From the cell containing the given text, extract its center point as (X, Y) coordinate. 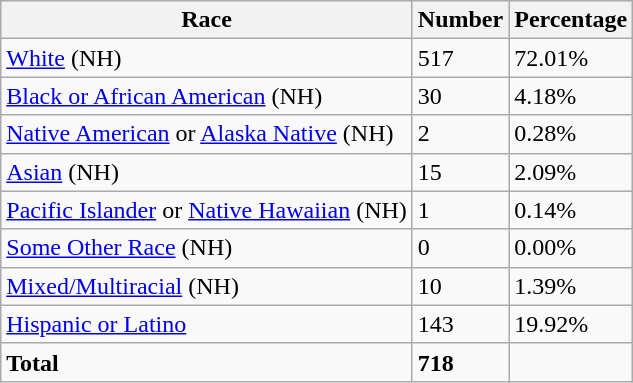
0.28% (571, 134)
Asian (NH) (207, 172)
Native American or Alaska Native (NH) (207, 134)
30 (460, 96)
0.00% (571, 248)
Percentage (571, 20)
1 (460, 210)
Race (207, 20)
718 (460, 362)
143 (460, 324)
19.92% (571, 324)
2 (460, 134)
Black or African American (NH) (207, 96)
1.39% (571, 286)
15 (460, 172)
517 (460, 58)
4.18% (571, 96)
0 (460, 248)
Pacific Islander or Native Hawaiian (NH) (207, 210)
Mixed/Multiracial (NH) (207, 286)
72.01% (571, 58)
Number (460, 20)
2.09% (571, 172)
White (NH) (207, 58)
Hispanic or Latino (207, 324)
10 (460, 286)
0.14% (571, 210)
Some Other Race (NH) (207, 248)
Total (207, 362)
